For the text-containing cell, return its midpoint in [X, Y] coordinate format. 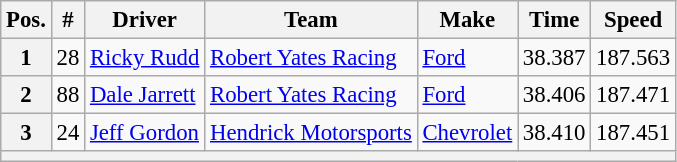
Hendrick Motorsports [311, 133]
Jeff Gordon [145, 133]
Pos. [26, 20]
2 [26, 95]
Speed [634, 20]
Driver [145, 20]
Dale Jarrett [145, 95]
187.451 [634, 133]
Make [467, 20]
1 [26, 58]
3 [26, 133]
38.406 [554, 95]
Time [554, 20]
24 [68, 133]
187.471 [634, 95]
Ricky Rudd [145, 58]
Chevrolet [467, 133]
88 [68, 95]
38.410 [554, 133]
28 [68, 58]
187.563 [634, 58]
# [68, 20]
38.387 [554, 58]
Team [311, 20]
